Identify which cell holds the provided text, then report its [x, y] central coordinate. 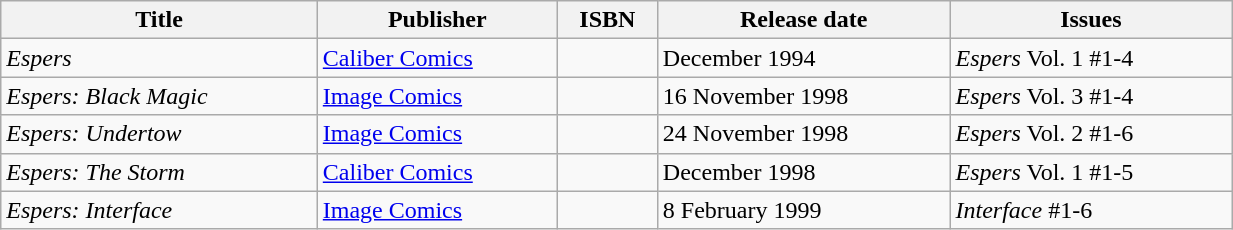
Espers: The Storm [160, 172]
8 February 1999 [804, 210]
Espers Vol. 1 #1-4 [1091, 58]
Espers: Black Magic [160, 96]
16 November 1998 [804, 96]
Issues [1091, 20]
Espers Vol. 3 #1-4 [1091, 96]
Interface #1-6 [1091, 210]
ISBN [607, 20]
Espers [160, 58]
Espers: Undertow [160, 134]
December 1994 [804, 58]
Title [160, 20]
Espers Vol. 2 #1-6 [1091, 134]
Espers Vol. 1 #1-5 [1091, 172]
24 November 1998 [804, 134]
December 1998 [804, 172]
Publisher [437, 20]
Release date [804, 20]
Espers: Interface [160, 210]
